Identify which cell holds the provided text, then report its [x, y] central coordinate. 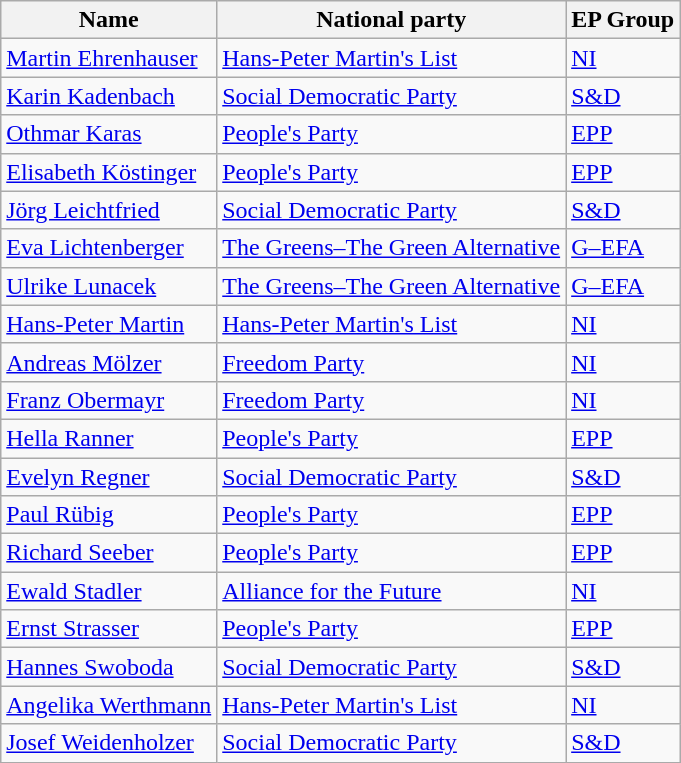
Ernst Strasser [109, 629]
Ulrike Lunacek [109, 286]
Evelyn Regner [109, 477]
Karin Kadenbach [109, 96]
Franz Obermayr [109, 400]
Othmar Karas [109, 134]
Hans-Peter Martin [109, 324]
Jörg Leichtfried [109, 210]
Alliance for the Future [392, 591]
Ewald Stadler [109, 591]
Angelika Werthmann [109, 705]
EP Group [623, 20]
National party [392, 20]
Hannes Swoboda [109, 667]
Name [109, 20]
Paul Rübig [109, 515]
Richard Seeber [109, 553]
Josef Weidenholzer [109, 743]
Martin Ehrenhauser [109, 58]
Hella Ranner [109, 438]
Eva Lichtenberger [109, 248]
Elisabeth Köstinger [109, 172]
Andreas Mölzer [109, 362]
